Determine the [x, y] coordinate at the center of the cell enclosing the given text.  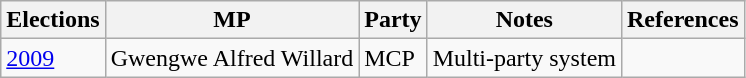
Elections [53, 20]
Gwengwe Alfred Willard [232, 58]
2009 [53, 58]
Notes [524, 20]
MP [232, 20]
References [682, 20]
Multi-party system [524, 58]
Party [393, 20]
MCP [393, 58]
